Capture the cell that displays the provided text and extract its [X, Y] central coordinate. 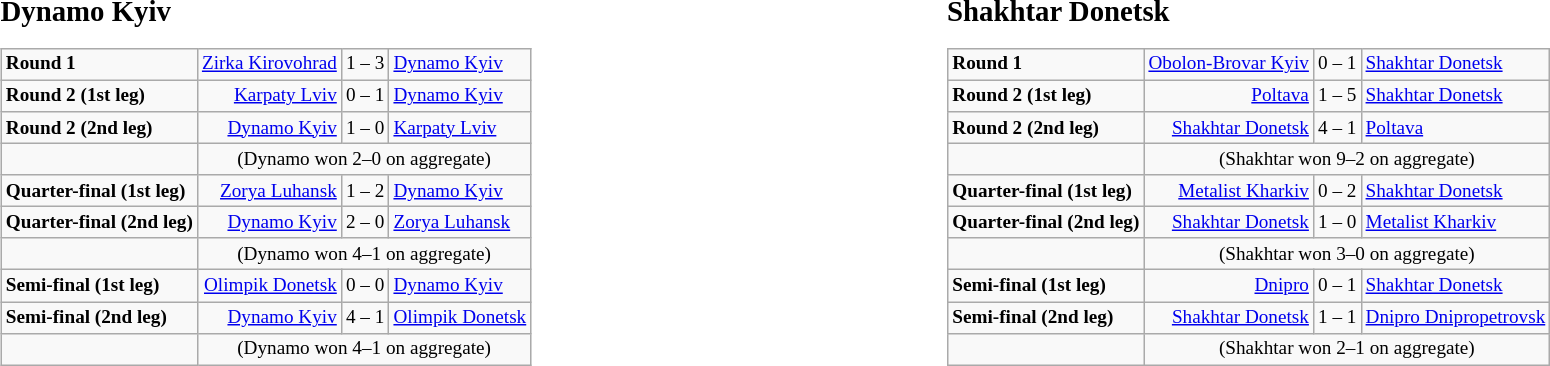
1 – 3 [365, 64]
Dnipro [1229, 286]
0 – 2 [1337, 191]
2 – 0 [365, 223]
1 – 1 [1337, 318]
(Shakhtar won 9–2 on aggregate) [1347, 159]
0 – 0 [365, 286]
1 – 5 [1337, 96]
Zirka Kirovohrad [269, 64]
Dnipro Dnipropetrovsk [1456, 318]
(Shakhtar won 3–0 on aggregate) [1347, 254]
(Shakhtar won 2–1 on aggregate) [1347, 349]
Obolon-Brovar Kyiv [1229, 64]
(Dynamo won 2–0 on aggregate) [364, 159]
1 – 2 [365, 191]
